For the text-containing cell, return its midpoint in (x, y) coordinate format. 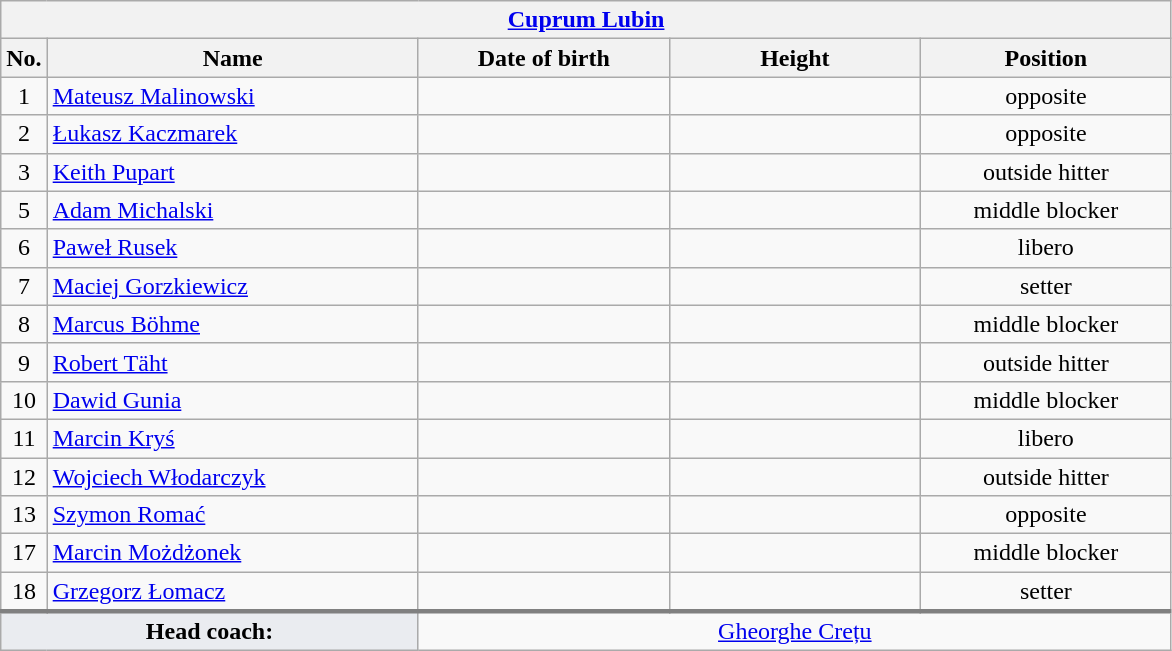
Wojciech Włodarczyk (232, 477)
11 (24, 438)
Robert Täht (232, 362)
Paweł Rusek (232, 248)
9 (24, 362)
7 (24, 286)
Keith Pupart (232, 172)
8 (24, 324)
2 (24, 134)
12 (24, 477)
18 (24, 592)
5 (24, 210)
Maciej Gorzkiewicz (232, 286)
Grzegorz Łomacz (232, 592)
No. (24, 58)
Łukasz Kaczmarek (232, 134)
Date of birth (544, 58)
Gheorghe Crețu (794, 631)
Name (232, 58)
17 (24, 553)
Cuprum Lubin (586, 20)
Marcin Kryś (232, 438)
6 (24, 248)
1 (24, 96)
Height (794, 58)
3 (24, 172)
Dawid Gunia (232, 400)
Mateusz Malinowski (232, 96)
Szymon Romać (232, 515)
Marcin Możdżonek (232, 553)
Marcus Böhme (232, 324)
13 (24, 515)
Adam Michalski (232, 210)
Head coach: (210, 631)
Position (1046, 58)
10 (24, 400)
